Return (x, y) of the center of cell containing provided text 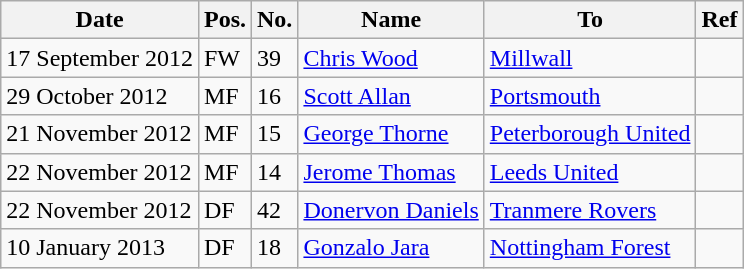
Ref (720, 20)
To (590, 20)
No. (275, 20)
Leeds United (590, 172)
15 (275, 134)
Pos. (224, 20)
Millwall (590, 58)
Name (391, 20)
39 (275, 58)
17 September 2012 (100, 58)
Nottingham Forest (590, 248)
Peterborough United (590, 134)
Date (100, 20)
Scott Allan (391, 96)
George Thorne (391, 134)
29 October 2012 (100, 96)
14 (275, 172)
Chris Wood (391, 58)
21 November 2012 (100, 134)
Portsmouth (590, 96)
42 (275, 210)
Tranmere Rovers (590, 210)
Gonzalo Jara (391, 248)
Donervon Daniels (391, 210)
18 (275, 248)
16 (275, 96)
FW (224, 58)
10 January 2013 (100, 248)
Jerome Thomas (391, 172)
